Detect which cell encompasses the target text, then output its (x, y) center coordinate. 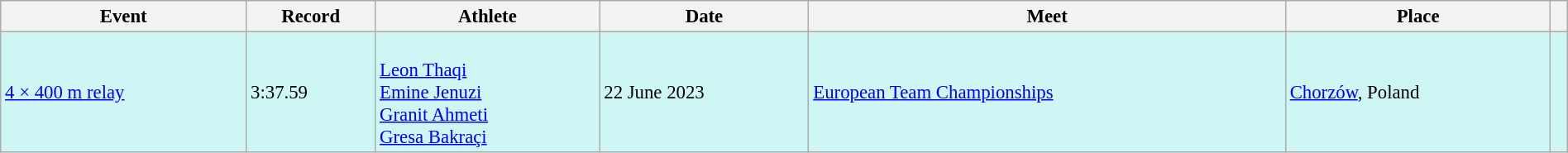
Chorzów, Poland (1417, 93)
22 June 2023 (705, 93)
Date (705, 17)
Leon ThaqiEmine JenuziGranit AhmetiGresa Bakraçi (488, 93)
4 × 400 m relay (124, 93)
Athlete (488, 17)
Place (1417, 17)
Record (311, 17)
European Team Championships (1047, 93)
Event (124, 17)
3:37.59 (311, 93)
Meet (1047, 17)
